Scan for the cell matching the given text and deliver its [x, y] coordinate at center. 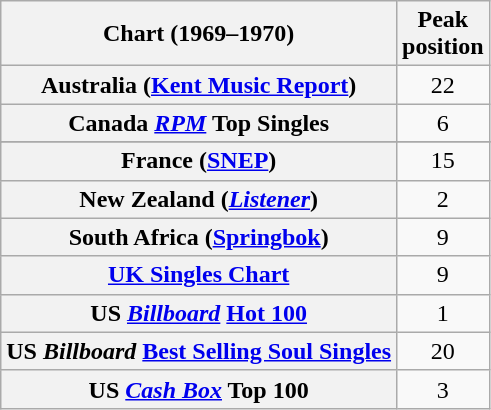
2 [443, 199]
UK Singles Chart [199, 275]
US Billboard Best Selling Soul Singles [199, 351]
22 [443, 85]
3 [443, 389]
1 [443, 313]
Chart (1969–1970) [199, 34]
Australia (Kent Music Report) [199, 85]
South Africa (Springbok) [199, 237]
6 [443, 123]
US Billboard Hot 100 [199, 313]
20 [443, 351]
US Cash Box Top 100 [199, 389]
France (SNEP) [199, 161]
Canada RPM Top Singles [199, 123]
15 [443, 161]
New Zealand (Listener) [199, 199]
Peakposition [443, 34]
